Return [x, y] of the center of cell containing provided text 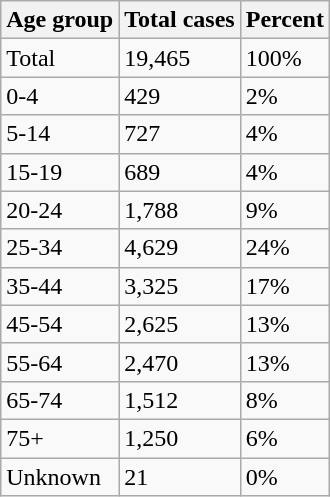
75+ [60, 438]
25-34 [60, 248]
15-19 [60, 172]
55-64 [60, 362]
100% [284, 58]
9% [284, 210]
45-54 [60, 324]
6% [284, 438]
689 [180, 172]
2,470 [180, 362]
Total [60, 58]
2% [284, 96]
727 [180, 134]
429 [180, 96]
0% [284, 477]
1,250 [180, 438]
Total cases [180, 20]
19,465 [180, 58]
2,625 [180, 324]
35-44 [60, 286]
0-4 [60, 96]
20-24 [60, 210]
Age group [60, 20]
65-74 [60, 400]
5-14 [60, 134]
Unknown [60, 477]
1,788 [180, 210]
4,629 [180, 248]
17% [284, 286]
Percent [284, 20]
21 [180, 477]
24% [284, 248]
3,325 [180, 286]
1,512 [180, 400]
8% [284, 400]
